Output the [x, y] coordinate of the center of the cell containing the given text.  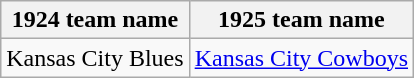
1924 team name [95, 20]
Kansas City Blues [95, 58]
1925 team name [301, 20]
Kansas City Cowboys [301, 58]
